Determine the (X, Y) coordinate at the center of the cell enclosing the given text.  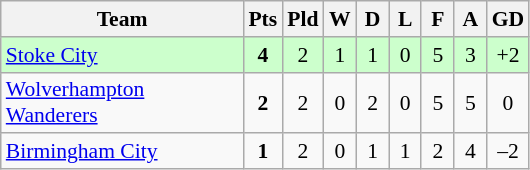
D (372, 19)
Team (122, 19)
–2 (508, 152)
Birmingham City (122, 152)
A (470, 19)
Wolverhampton Wanderers (122, 102)
L (406, 19)
Pts (262, 19)
F (438, 19)
3 (470, 55)
Pld (302, 19)
GD (508, 19)
W (340, 19)
Stoke City (122, 55)
+2 (508, 55)
